Detect which cell encompasses the target text, then output its (X, Y) center coordinate. 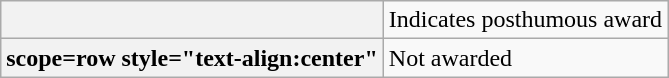
scope=row style="text-align:center" (192, 58)
Indicates posthumous award (525, 20)
Not awarded (525, 58)
